Pinpoint the cell where the given text exists, returning its [x, y] midpoint coordinate. 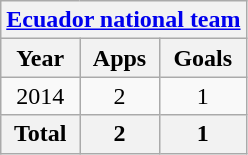
Ecuador national team [124, 20]
Goals [202, 58]
Year [40, 58]
Apps [120, 58]
Total [40, 134]
2014 [40, 96]
